Locate the cell with the specified text and output its (x, y) center coordinate. 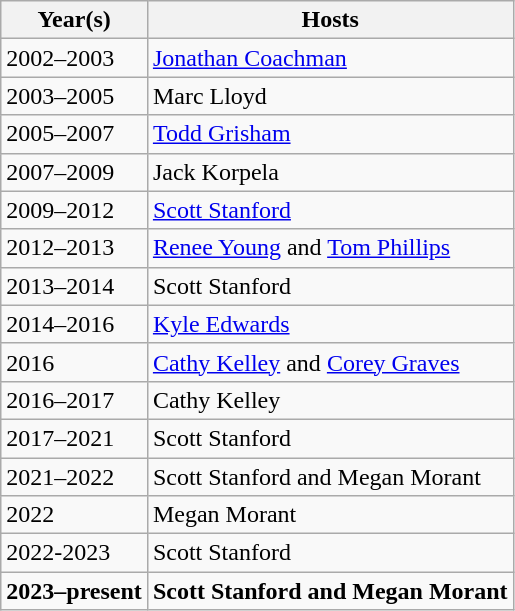
2022-2023 (74, 553)
2013–2014 (74, 286)
2005–2007 (74, 134)
2021–2022 (74, 477)
Jonathan Coachman (330, 58)
Cathy Kelley and Corey Graves (330, 362)
Jack Korpela (330, 172)
2017–2021 (74, 438)
Renee Young and Tom Phillips (330, 248)
2016–2017 (74, 400)
2002–2003 (74, 58)
Year(s) (74, 20)
2012–2013 (74, 248)
2007–2009 (74, 172)
2016 (74, 362)
Megan Morant (330, 515)
2023–present (74, 591)
2003–2005 (74, 96)
Kyle Edwards (330, 324)
Cathy Kelley (330, 400)
Hosts (330, 20)
2009–2012 (74, 210)
Todd Grisham (330, 134)
2014–2016 (74, 324)
Marc Lloyd (330, 96)
2022 (74, 515)
